Determine the (x, y) coordinate at the center of the cell enclosing the given text.  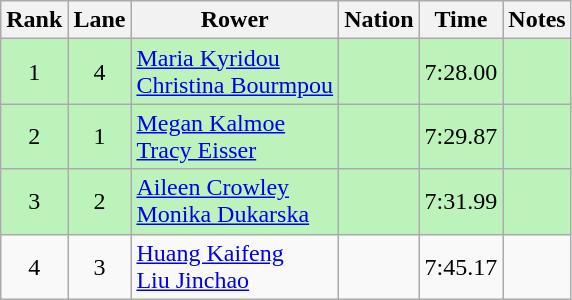
7:31.99 (461, 202)
7:45.17 (461, 266)
7:28.00 (461, 72)
Rank (34, 20)
Notes (537, 20)
7:29.87 (461, 136)
Time (461, 20)
Rower (235, 20)
Megan KalmoeTracy Eisser (235, 136)
Lane (100, 20)
Huang KaifengLiu Jinchao (235, 266)
Aileen CrowleyMonika Dukarska (235, 202)
Nation (379, 20)
Maria KyridouChristina Bourmpou (235, 72)
